Extract the (x, y) coordinate from the center of the cell holding the provided text.  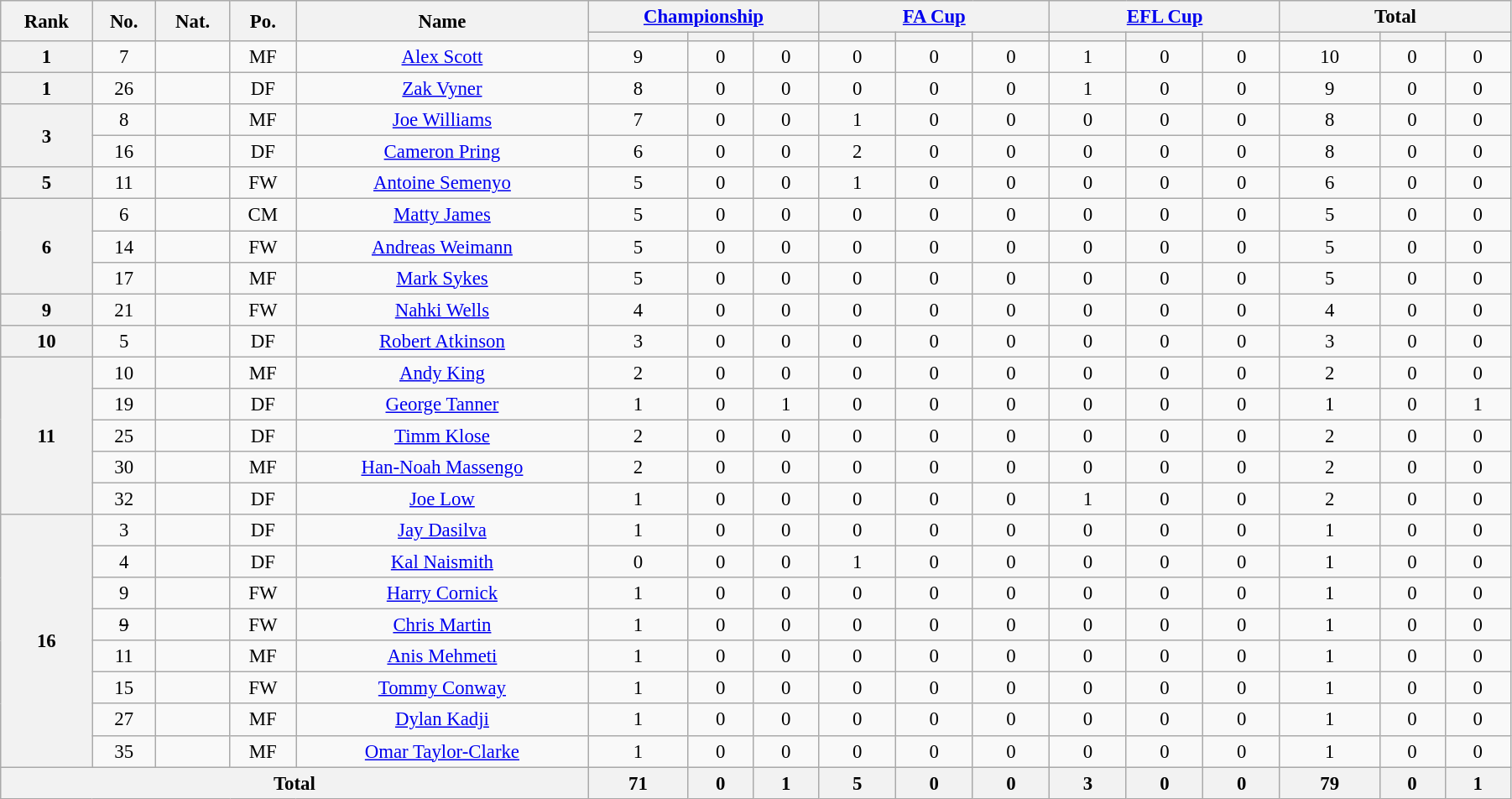
Joe Williams (442, 120)
No. (124, 21)
Omar Taylor-Clarke (442, 751)
Harry Cornick (442, 593)
25 (124, 436)
Rank (47, 21)
30 (124, 467)
Timm Klose (442, 436)
Robert Atkinson (442, 341)
Andreas Weimann (442, 247)
Alex Scott (442, 57)
35 (124, 751)
Dylan Kadji (442, 720)
CM (263, 215)
Mark Sykes (442, 278)
21 (124, 310)
32 (124, 499)
Championship (703, 17)
Nat. (192, 21)
Kal Naismith (442, 562)
Joe Low (442, 499)
Antoine Semenyo (442, 184)
Matty James (442, 215)
Cameron Pring (442, 152)
27 (124, 720)
Po. (263, 21)
Jay Dasilva (442, 530)
EFL Cup (1165, 17)
17 (124, 278)
FA Cup (935, 17)
26 (124, 89)
Nahki Wells (442, 310)
71 (638, 783)
19 (124, 405)
14 (124, 247)
Zak Vyner (442, 89)
79 (1329, 783)
Andy King (442, 373)
George Tanner (442, 405)
Han-Noah Massengo (442, 467)
Anis Mehmeti (442, 656)
Name (442, 21)
Chris Martin (442, 625)
15 (124, 688)
Tommy Conway (442, 688)
